Find where the given text appears and provide that cell's center as (X, Y) coordinate. 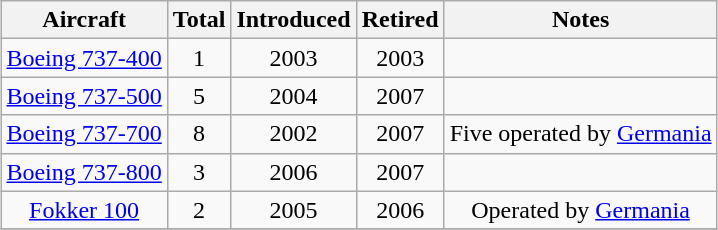
Notes (580, 20)
Fokker 100 (84, 210)
Boeing 737-700 (84, 134)
Boeing 737-800 (84, 172)
2002 (294, 134)
Aircraft (84, 20)
3 (199, 172)
Boeing 737-400 (84, 58)
Boeing 737-500 (84, 96)
Operated by Germania (580, 210)
Total (199, 20)
5 (199, 96)
Introduced (294, 20)
Five operated by Germania (580, 134)
2004 (294, 96)
8 (199, 134)
Retired (400, 20)
2 (199, 210)
2005 (294, 210)
1 (199, 58)
